Pinpoint the cell where the given text exists, returning its (X, Y) midpoint coordinate. 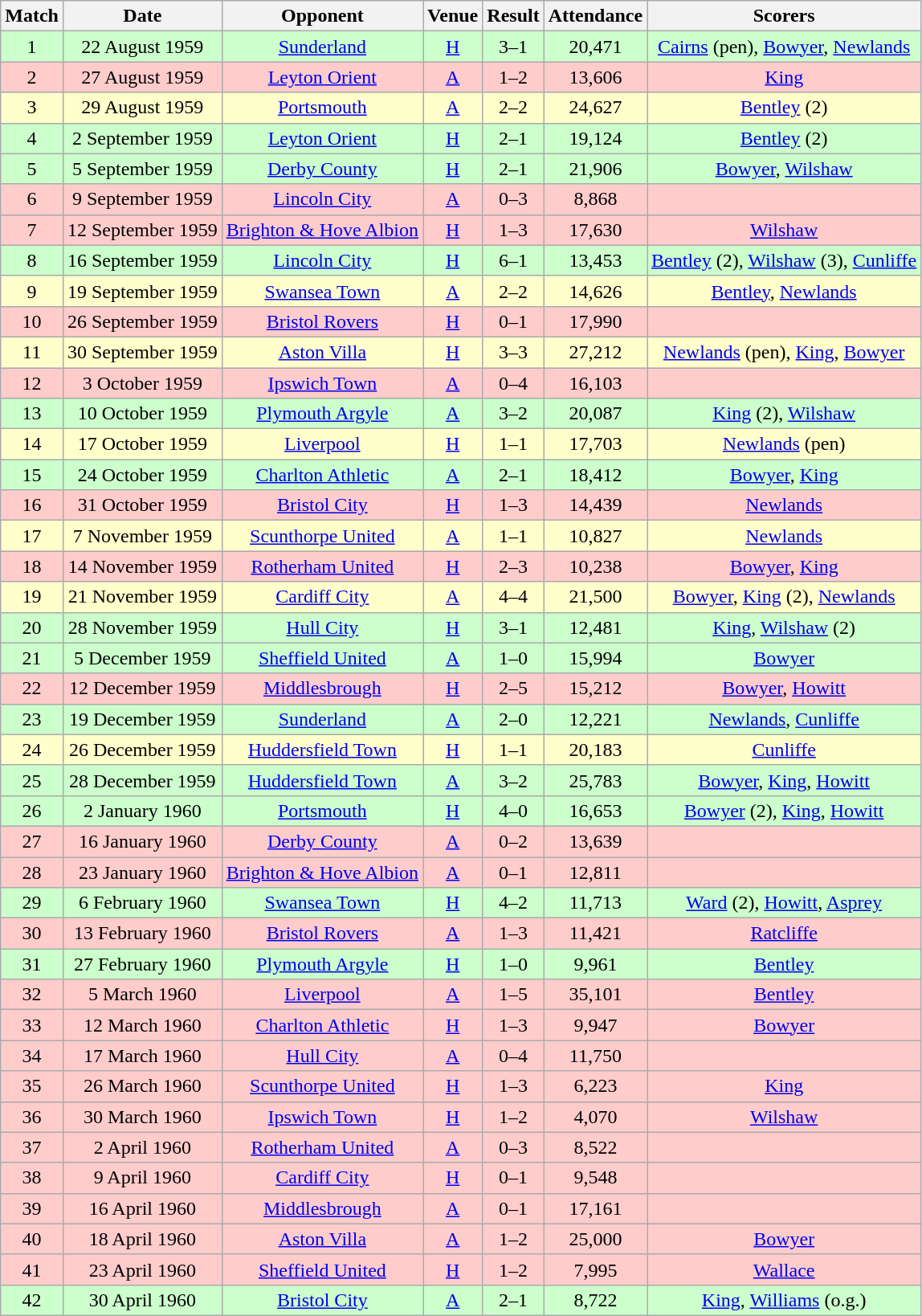
15,212 (595, 689)
Newlands (pen) (784, 444)
27 (32, 841)
27 February 1960 (142, 964)
17 (32, 536)
1–5 (513, 995)
King, Wilshaw (2) (784, 627)
20 (32, 627)
12 December 1959 (142, 689)
22 (32, 689)
2–3 (513, 566)
5 March 1960 (142, 995)
Scorers (784, 16)
11,421 (595, 934)
16 (32, 505)
Ward (2), Howitt, Asprey (784, 903)
6,223 (595, 1086)
10 October 1959 (142, 414)
12 March 1960 (142, 1025)
14,626 (595, 291)
19 September 1959 (142, 291)
22 August 1959 (142, 47)
13 (32, 414)
24 (32, 750)
3 (32, 108)
11 (32, 352)
17,630 (595, 230)
28 November 1959 (142, 627)
3–3 (513, 352)
16 April 1960 (142, 1208)
15,994 (595, 658)
2 (32, 77)
16 September 1959 (142, 260)
Cairns (pen), Bowyer, Newlands (784, 47)
Match (32, 16)
2 January 1960 (142, 811)
6 (32, 199)
15 (32, 475)
17 March 1960 (142, 1056)
3 October 1959 (142, 383)
20,087 (595, 414)
4–0 (513, 811)
6–1 (513, 260)
12,481 (595, 627)
Venue (453, 16)
12,221 (595, 719)
21,906 (595, 169)
13 February 1960 (142, 934)
Date (142, 16)
34 (32, 1056)
4–2 (513, 903)
Bentley, Newlands (784, 291)
18 (32, 566)
14 (32, 444)
19 (32, 597)
17 October 1959 (142, 444)
30 April 1960 (142, 1300)
Result (513, 16)
5 September 1959 (142, 169)
36 (32, 1117)
25,783 (595, 780)
Newlands (pen), King, Bowyer (784, 352)
Opponent (322, 16)
13,606 (595, 77)
18 April 1960 (142, 1239)
2 April 1960 (142, 1147)
4,070 (595, 1117)
29 August 1959 (142, 108)
Ratcliffe (784, 934)
9,947 (595, 1025)
27,212 (595, 352)
4 (32, 138)
10,238 (595, 566)
9 (32, 291)
King (2), Wilshaw (784, 414)
38 (32, 1178)
9 April 1960 (142, 1178)
13,453 (595, 260)
33 (32, 1025)
8,868 (595, 199)
9,548 (595, 1178)
29 (32, 903)
0–2 (513, 841)
24,627 (595, 108)
25 (32, 780)
21 (32, 658)
Newlands, Cunliffe (784, 719)
16,103 (595, 383)
2–0 (513, 719)
12 September 1959 (142, 230)
28 December 1959 (142, 780)
23 (32, 719)
8 (32, 260)
10 (32, 321)
23 January 1960 (142, 872)
2 September 1959 (142, 138)
17,161 (595, 1208)
Bowyer, Howitt (784, 689)
20,183 (595, 750)
Bowyer, King, Howitt (784, 780)
21 November 1959 (142, 597)
5 (32, 169)
27 August 1959 (142, 77)
1 (32, 47)
37 (32, 1147)
7,995 (595, 1269)
Attendance (595, 16)
30 March 1960 (142, 1117)
10,827 (595, 536)
11,713 (595, 903)
26 September 1959 (142, 321)
30 (32, 934)
35,101 (595, 995)
31 (32, 964)
11,750 (595, 1056)
8,522 (595, 1147)
28 (32, 872)
21,500 (595, 597)
26 December 1959 (142, 750)
42 (32, 1300)
6 February 1960 (142, 903)
16,653 (595, 811)
19 December 1959 (142, 719)
Bowyer (2), King, Howitt (784, 811)
35 (32, 1086)
King, Williams (o.g.) (784, 1300)
9 September 1959 (142, 199)
5 December 1959 (142, 658)
41 (32, 1269)
Wallace (784, 1269)
19,124 (595, 138)
7 (32, 230)
20,471 (595, 47)
12 (32, 383)
16 January 1960 (142, 841)
13,639 (595, 841)
14,439 (595, 505)
17,990 (595, 321)
7 November 1959 (142, 536)
17,703 (595, 444)
24 October 1959 (142, 475)
Bowyer, Wilshaw (784, 169)
31 October 1959 (142, 505)
23 April 1960 (142, 1269)
2–5 (513, 689)
Bowyer, King (2), Newlands (784, 597)
14 November 1959 (142, 566)
8,722 (595, 1300)
18,412 (595, 475)
26 (32, 811)
32 (32, 995)
26 March 1960 (142, 1086)
39 (32, 1208)
Bentley (2), Wilshaw (3), Cunliffe (784, 260)
9,961 (595, 964)
12,811 (595, 872)
Cunliffe (784, 750)
4–4 (513, 597)
40 (32, 1239)
25,000 (595, 1239)
30 September 1959 (142, 352)
